For the text-containing cell, return its midpoint in (x, y) coordinate format. 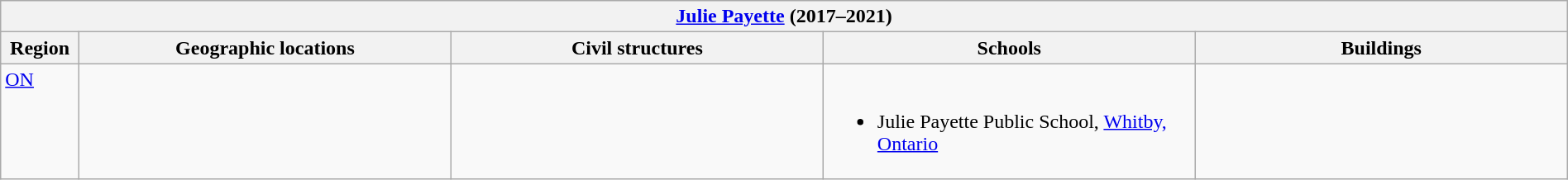
Region (40, 48)
Geographic locations (265, 48)
Buildings (1381, 48)
ON (40, 121)
Civil structures (637, 48)
Julie Payette Public School, Whitby, Ontario (1009, 121)
Schools (1009, 48)
Julie Payette (2017–2021) (784, 17)
